Find where the given text appears and provide that cell's center as [x, y] coordinate. 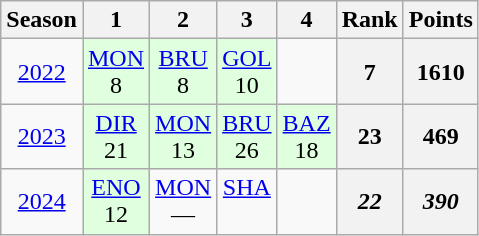
2023 [42, 136]
4 [306, 20]
Season [42, 20]
GOL10 [247, 72]
390 [440, 202]
2 [184, 20]
BRU26 [247, 136]
2024 [42, 202]
7 [370, 72]
1610 [440, 72]
Points [440, 20]
2022 [42, 72]
MON8 [116, 72]
BRU8 [184, 72]
BAZ18 [306, 136]
Rank [370, 20]
SHA [247, 202]
MON— [184, 202]
22 [370, 202]
23 [370, 136]
469 [440, 136]
ENO12 [116, 202]
DIR21 [116, 136]
MON13 [184, 136]
1 [116, 20]
3 [247, 20]
